Scan for the cell matching the given text and deliver its (X, Y) coordinate at center. 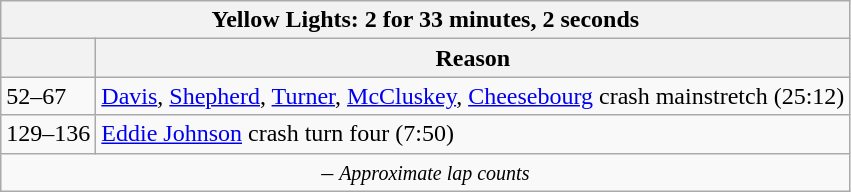
Reason (473, 58)
– Approximate lap counts (426, 172)
Yellow Lights: 2 for 33 minutes, 2 seconds (426, 20)
129–136 (48, 134)
52–67 (48, 96)
Eddie Johnson crash turn four (7:50) (473, 134)
Davis, Shepherd, Turner, McCluskey, Cheesebourg crash mainstretch (25:12) (473, 96)
